Determine the (x, y) coordinate at the center of the cell enclosing the given text.  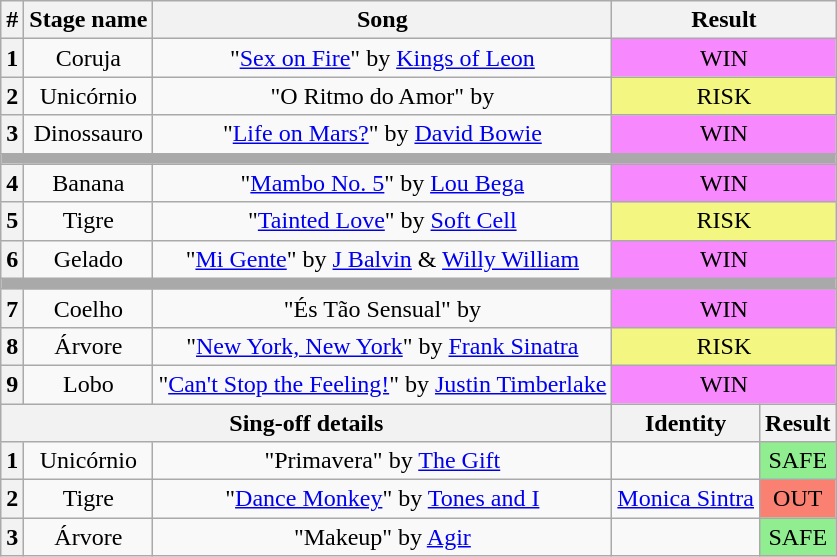
"És Tão Sensual" by (382, 308)
"Life on Mars?" by David Bowie (382, 134)
4 (12, 183)
7 (12, 308)
9 (12, 384)
8 (12, 346)
# (12, 20)
"Dance Monkey" by Tones and I (382, 499)
"Primavera" by The Gift (382, 461)
Banana (88, 183)
6 (12, 259)
"Can't Stop the Feeling!" by Justin Timberlake (382, 384)
"Tainted Love" by Soft Cell (382, 221)
Stage name (88, 20)
Monica Sintra (686, 499)
"Mambo No. 5" by Lou Bega (382, 183)
"Sex on Fire" by Kings of Leon (382, 58)
Dinossauro (88, 134)
"O Ritmo do Amor" by (382, 96)
Sing-off details (306, 423)
Lobo (88, 384)
"Mi Gente" by J Balvin & Willy William (382, 259)
Gelado (88, 259)
Coelho (88, 308)
OUT (798, 499)
Identity (686, 423)
5 (12, 221)
Song (382, 20)
Coruja (88, 58)
"Makeup" by Agir (382, 537)
"New York, New York" by Frank Sinatra (382, 346)
